Return the (X, Y) coordinate for the center point of the cell that contains the specified text.  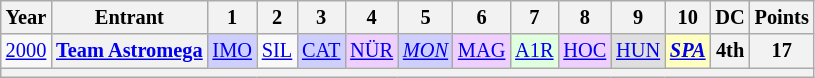
10 (688, 17)
4 (372, 17)
Entrant (129, 17)
A1R (534, 51)
Points (782, 17)
5 (426, 17)
DC (730, 17)
4th (730, 51)
6 (482, 17)
1 (232, 17)
IMO (232, 51)
2000 (26, 51)
2 (277, 17)
HOC (584, 51)
17 (782, 51)
3 (321, 17)
7 (534, 17)
MAG (482, 51)
8 (584, 17)
9 (638, 17)
CAT (321, 51)
NÜR (372, 51)
Team Astromega (129, 51)
HUN (638, 51)
SIL (277, 51)
SPA (688, 51)
Year (26, 17)
MON (426, 51)
